Scan for the cell matching the given text and deliver its (x, y) coordinate at center. 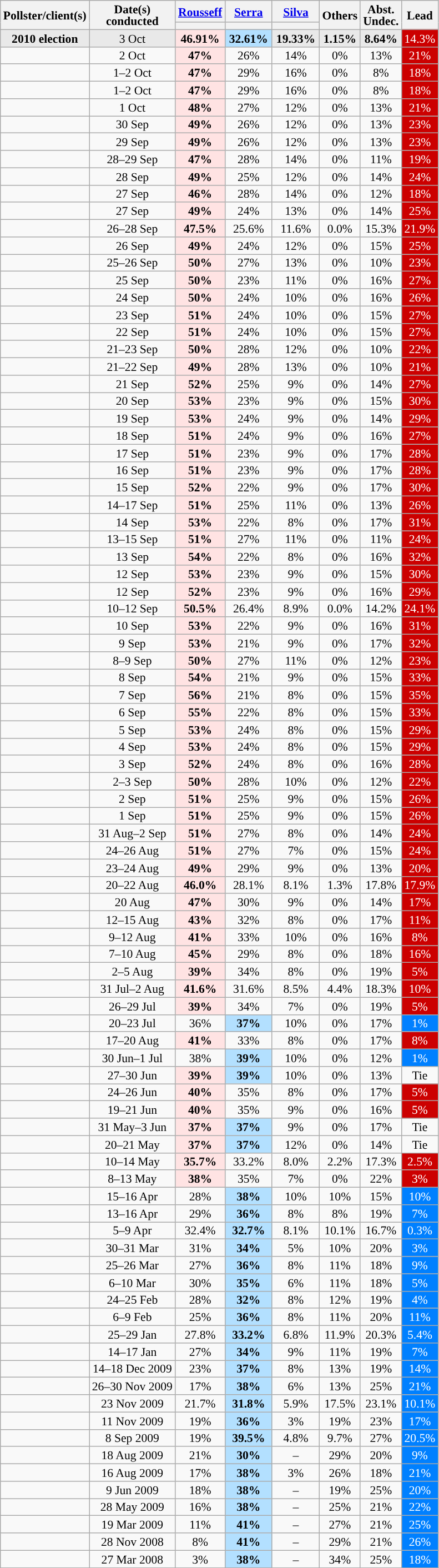
16.7% (381, 1230)
35.7% (200, 1162)
23–24 Aug (132, 867)
Others (340, 15)
19 Sep (132, 419)
21–22 Sep (132, 366)
4.8% (295, 1438)
18.3% (381, 988)
15 Sep (132, 488)
21 Sep (132, 384)
1.15% (340, 38)
19–21 Jun (132, 1109)
24–26 Jun (132, 1093)
20 Aug (132, 903)
4% (420, 1299)
3 Sep (132, 764)
1 Sep (132, 816)
39.5% (249, 1438)
8.64% (381, 38)
11.9% (340, 1335)
19 Mar 2009 (132, 1525)
8.0% (295, 1162)
4.4% (340, 988)
48% (200, 108)
28 Nov 2008 (132, 1541)
9–12 Aug (132, 937)
2–5 Aug (132, 972)
21.9% (420, 229)
50.5% (200, 609)
23.1% (381, 1404)
14–17 Sep (132, 505)
25 Sep (132, 280)
41.6% (200, 988)
8 Sep (132, 677)
10 Sep (132, 626)
17–20 Aug (132, 1041)
25–26 Sep (132, 263)
11 Nov 2009 (132, 1420)
8 Sep 2009 (132, 1438)
18 Sep (132, 435)
Rousseff (200, 11)
56% (200, 695)
24 Sep (132, 298)
1.3% (340, 885)
11.6% (295, 229)
24–26 Aug (132, 851)
6 Sep (132, 712)
46.0% (200, 885)
3 Oct (132, 38)
Silva (295, 11)
26–28 Sep (132, 229)
26–29 Jul (132, 1006)
31 Jul–2 Aug (132, 988)
55% (200, 712)
46.91% (200, 38)
25–29 Jan (132, 1335)
1 Oct (132, 108)
7–10 Aug (132, 954)
9.7% (340, 1438)
9 Jun 2009 (132, 1490)
6–10 Mar (132, 1283)
5.4% (420, 1335)
17.5% (340, 1404)
30–31 Mar (132, 1248)
8.5% (295, 988)
20 Sep (132, 401)
14.2% (381, 609)
6–9 Feb (132, 1317)
17.8% (381, 885)
47.5% (200, 229)
14–18 Dec 2009 (132, 1369)
8–9 Sep (132, 661)
30 Sep (132, 124)
2010 election (45, 38)
24–25 Feb (132, 1299)
31.6% (249, 988)
32.4% (200, 1230)
16 Sep (132, 470)
Serra (249, 11)
15.3% (381, 229)
45% (200, 954)
6.8% (295, 1335)
0.3% (420, 1230)
2.2% (340, 1162)
19.33% (295, 38)
23 Nov 2009 (132, 1404)
17.9% (420, 885)
31 Aug–2 Sep (132, 833)
2 Sep (132, 798)
16 Aug 2009 (132, 1472)
20–23 Jul (132, 1023)
2.5% (420, 1162)
Abst.Undec. (381, 15)
8–13 May (132, 1179)
20–21 May (132, 1144)
14–17 Jan (132, 1351)
21–23 Sep (132, 350)
17 Sep (132, 453)
25–26 Mar (132, 1265)
12–15 Aug (132, 919)
20.3% (381, 1335)
15–16 Apr (132, 1196)
32.7% (249, 1230)
28–29 Sep (132, 159)
30 Jun–1 Jul (132, 1058)
4 Sep (132, 746)
26–30 Nov 2009 (132, 1386)
28 May 2009 (132, 1507)
7 Sep (132, 695)
27.8% (200, 1335)
20.5% (420, 1438)
5.9% (295, 1404)
Pollster/client(s) (45, 15)
14.3% (420, 38)
8.9% (295, 609)
13–15 Sep (132, 540)
25.6% (249, 229)
22 Sep (132, 332)
27 Mar 2008 (132, 1559)
46% (200, 193)
23 Sep (132, 314)
32.61% (249, 38)
28.1% (249, 885)
24.1% (420, 609)
Date(s)conducted (132, 15)
20–22 Aug (132, 885)
2–3 Sep (132, 782)
13–16 Apr (132, 1214)
31.8% (249, 1404)
Lead (420, 15)
26.4% (249, 609)
18 Aug 2009 (132, 1456)
27–30 Jun (132, 1075)
9 Sep (132, 643)
5–9 Apr (132, 1230)
14 Sep (132, 522)
29 Sep (132, 142)
13 Sep (132, 556)
10–12 Sep (132, 609)
5 Sep (132, 730)
28 Sep (132, 177)
31 May–3 Jun (132, 1127)
17.3% (381, 1162)
2 Oct (132, 56)
10–14 May (132, 1162)
43% (200, 919)
21.7% (200, 1404)
26 Sep (132, 245)
